Locate the cell with the specified text and output its (X, Y) center coordinate. 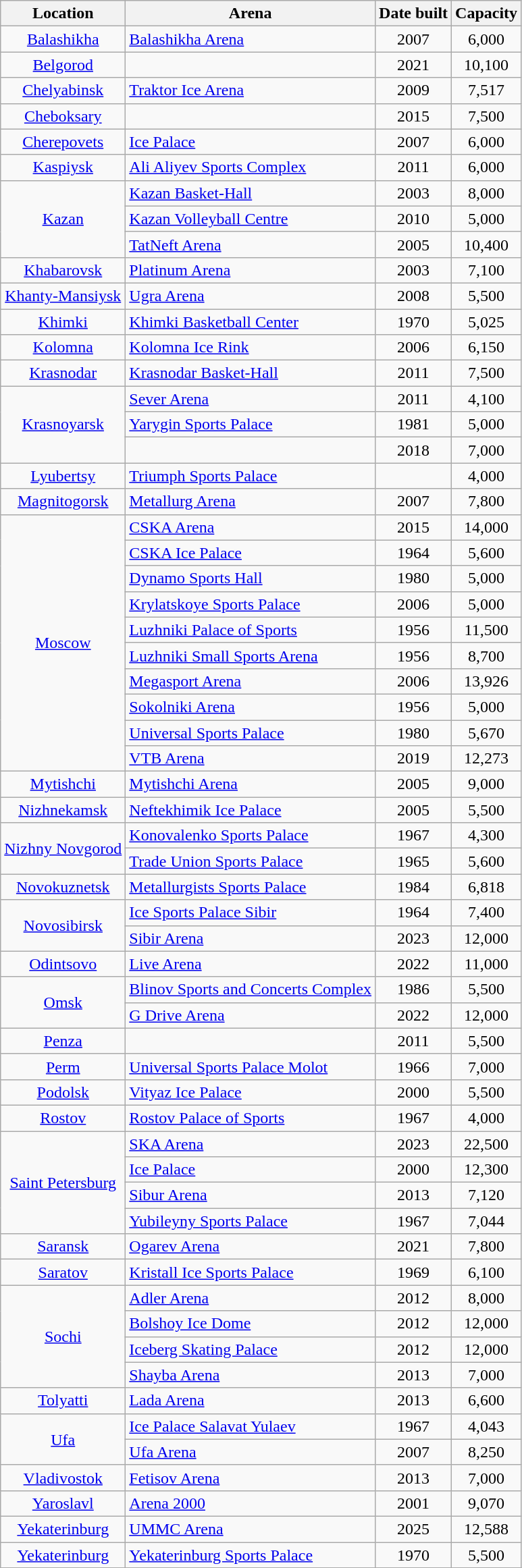
6,600 (486, 1401)
Novosibirsk (63, 925)
Podolsk (63, 1092)
Tolyatti (63, 1401)
13,926 (486, 681)
12,273 (486, 759)
Ice Palace Salavat Yulaev (251, 1426)
Fetisov Arena (251, 1478)
Vityaz Ice Palace (251, 1092)
Khimki Basketball Center (251, 322)
1969 (413, 1272)
Vladivostok (63, 1478)
Kaspiysk (63, 167)
Saint Petersburg (63, 1183)
Sokolniki Arena (251, 707)
8,700 (486, 655)
Neftekhimik Ice Palace (251, 810)
Triumph Sports Palace (251, 476)
4,100 (486, 399)
Kolomna Ice Rink (251, 348)
Kazan (63, 219)
9,070 (486, 1503)
Krasnoyarsk (63, 425)
7,100 (486, 270)
Sochi (63, 1336)
Yaroslavl (63, 1503)
Cherepovets (63, 142)
14,000 (486, 527)
9,000 (486, 784)
Date built (413, 13)
7,517 (486, 90)
Belgorod (63, 65)
Yubileyny Sports Palace (251, 1221)
Kazan Volleyball Centre (251, 219)
11,000 (486, 964)
2008 (413, 296)
7,120 (486, 1195)
10,400 (486, 244)
TatNeft Arena (251, 244)
Nizhny Novgorod (63, 848)
1986 (413, 990)
12,588 (486, 1529)
8,250 (486, 1452)
2025 (413, 1529)
2019 (413, 759)
Arena 2000 (251, 1503)
Khanty-Mansiysk (63, 296)
Konovalenko Sports Palace (251, 836)
CSKA Ice Palace (251, 553)
Capacity (486, 13)
Khabarovsk (63, 270)
Shayba Arena (251, 1375)
Perm (63, 1066)
Ugra Arena (251, 296)
6,100 (486, 1272)
2001 (413, 1503)
Kazan Basket-Hall (251, 193)
2010 (413, 219)
VTB Arena (251, 759)
4,300 (486, 836)
11,500 (486, 630)
7,400 (486, 913)
Mytishchi (63, 784)
Sibir Arena (251, 938)
5,670 (486, 732)
Sibur Arena (251, 1195)
Adler Arena (251, 1298)
Rostov (63, 1118)
6,818 (486, 887)
Luzhniki Small Sports Arena (251, 655)
2018 (413, 450)
Sever Arena (251, 399)
Yarygin Sports Palace (251, 425)
Location (63, 13)
Ufa Arena (251, 1452)
Magnitogorsk (63, 502)
1965 (413, 861)
Rostov Palace of Sports (251, 1118)
Saratov (63, 1272)
4,043 (486, 1426)
Kristall Ice Sports Palace (251, 1272)
Nizhnekamsk (63, 810)
Live Arena (251, 964)
Ice Sports Palace Sibir (251, 913)
Khimki (63, 322)
Universal Sports Palace (251, 732)
Krasnodar (63, 373)
Kolomna (63, 348)
Trade Union Sports Palace (251, 861)
Krylatskoye Sports Palace (251, 604)
Universal Sports Palace Molot (251, 1066)
Cheboksary (63, 116)
Iceberg Skating Palace (251, 1349)
Balashikha (63, 39)
Krasnodar Basket-Hall (251, 373)
Traktor Ice Arena (251, 90)
Arena (251, 13)
Platinum Arena (251, 270)
2009 (413, 90)
Novokuznetsk (63, 887)
Chelyabinsk (63, 90)
22,500 (486, 1144)
Odintsovo (63, 964)
Omsk (63, 1002)
Ogarev Arena (251, 1247)
1966 (413, 1066)
1981 (413, 425)
Saransk (63, 1247)
G Drive Arena (251, 1015)
Lyubertsy (63, 476)
5,025 (486, 322)
Metallurg Arena (251, 502)
Luzhniki Palace of Sports (251, 630)
Ali Aliyev Sports Complex (251, 167)
Dynamo Sports Hall (251, 578)
Ufa (63, 1439)
Mytishchi Arena (251, 784)
Moscow (63, 643)
Metallurgists Sports Palace (251, 887)
Penza (63, 1041)
Yekaterinburg Sports Palace (251, 1555)
UMMC Arena (251, 1529)
Bolshoy Ice Dome (251, 1324)
SKA Arena (251, 1144)
CSKA Arena (251, 527)
Megasport Arena (251, 681)
7,044 (486, 1221)
12,300 (486, 1170)
10,100 (486, 65)
6,150 (486, 348)
Balashikha Arena (251, 39)
1984 (413, 887)
Blinov Sports and Concerts Complex (251, 990)
Lada Arena (251, 1401)
